Search for the cell housing the specified text and yield its [X, Y] center coordinate. 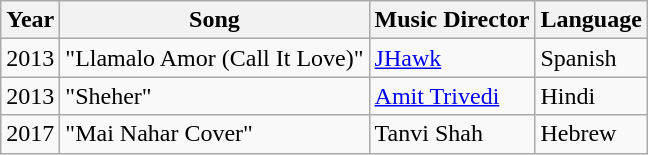
Amit Trivedi [452, 96]
2017 [30, 134]
"Mai Nahar Cover" [214, 134]
Song [214, 20]
Year [30, 20]
"Sheher" [214, 96]
Music Director [452, 20]
Tanvi Shah [452, 134]
JHawk [452, 58]
Spanish [591, 58]
Hindi [591, 96]
Language [591, 20]
"Llamalo Amor (Call It Love)" [214, 58]
Hebrew [591, 134]
